For the text-containing cell, return its midpoint in [X, Y] coordinate format. 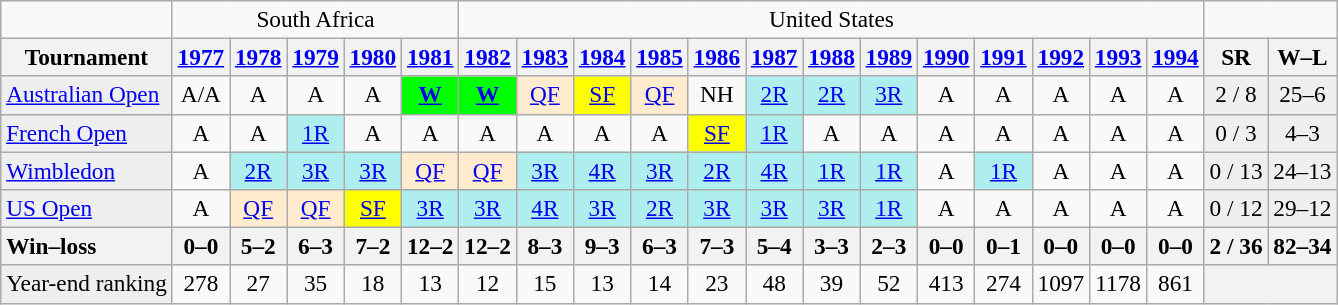
1984 [602, 57]
1991 [1004, 57]
4–3 [1302, 133]
5–2 [258, 246]
Win–loss [86, 246]
1977 [200, 57]
48 [774, 284]
1980 [372, 57]
US Open [86, 208]
9–3 [602, 246]
35 [316, 284]
861 [1176, 284]
1994 [1176, 57]
Tournament [86, 57]
0 / 13 [1236, 170]
1990 [946, 57]
1986 [716, 57]
39 [832, 284]
A/A [200, 95]
7–2 [372, 246]
8–3 [544, 246]
0 / 12 [1236, 208]
South Africa [316, 19]
1988 [832, 57]
0–1 [1004, 246]
1983 [544, 57]
French Open [86, 133]
1097 [1060, 284]
25–6 [1302, 95]
5–4 [774, 246]
274 [1004, 284]
2 / 36 [1236, 246]
1989 [888, 57]
1982 [488, 57]
413 [946, 284]
1985 [660, 57]
24–13 [1302, 170]
23 [716, 284]
18 [372, 284]
Wimbledon [86, 170]
7–3 [716, 246]
29–12 [1302, 208]
Year-end ranking [86, 284]
12 [488, 284]
14 [660, 284]
1178 [1118, 284]
1987 [774, 57]
1993 [1118, 57]
15 [544, 284]
W–L [1302, 57]
0 / 3 [1236, 133]
United States [832, 19]
3–3 [832, 246]
1992 [1060, 57]
52 [888, 284]
NH [716, 95]
2–3 [888, 246]
278 [200, 284]
1981 [430, 57]
Australian Open [86, 95]
SR [1236, 57]
2 / 8 [1236, 95]
27 [258, 284]
1978 [258, 57]
1979 [316, 57]
82–34 [1302, 246]
